Return (x, y) of the center of cell containing provided text 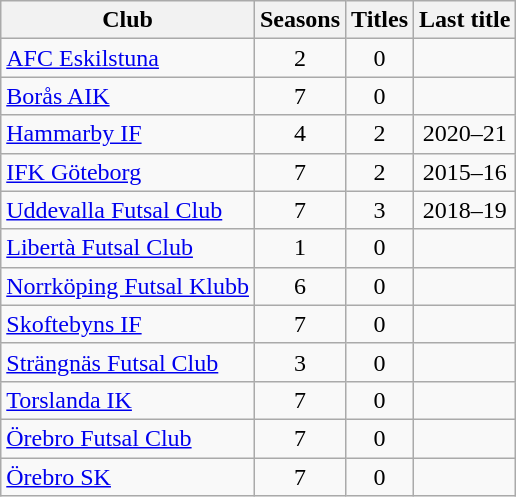
Titles (380, 20)
Norrköping Futsal Klubb (128, 286)
6 (300, 286)
Borås AIK (128, 96)
Club (128, 20)
4 (300, 134)
AFC Eskilstuna (128, 58)
Hammarby IF (128, 134)
Libertà Futsal Club (128, 248)
Seasons (300, 20)
Last title (465, 20)
Örebro Futsal Club (128, 438)
2015–16 (465, 172)
IFK Göteborg (128, 172)
Strängnäs Futsal Club (128, 362)
Uddevalla Futsal Club (128, 210)
2020–21 (465, 134)
Örebro SK (128, 477)
Torslanda IK (128, 400)
1 (300, 248)
2018–19 (465, 210)
Skoftebyns IF (128, 324)
